Provide the (x, y) coordinate of the cell's center where the given text is located.  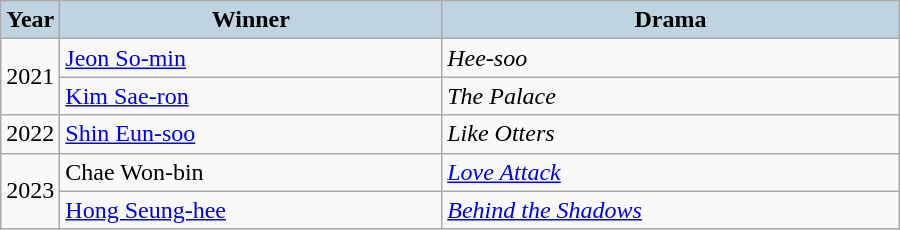
2023 (30, 191)
2022 (30, 134)
Drama (671, 20)
Hong Seung-hee (251, 210)
Kim Sae-ron (251, 96)
Jeon So-min (251, 58)
Hee-soo (671, 58)
2021 (30, 77)
Shin Eun-soo (251, 134)
Love Attack (671, 172)
Winner (251, 20)
Like Otters (671, 134)
Year (30, 20)
Chae Won-bin (251, 172)
The Palace (671, 96)
Behind the Shadows (671, 210)
